Find where the given text appears and provide that cell's center as [x, y] coordinate. 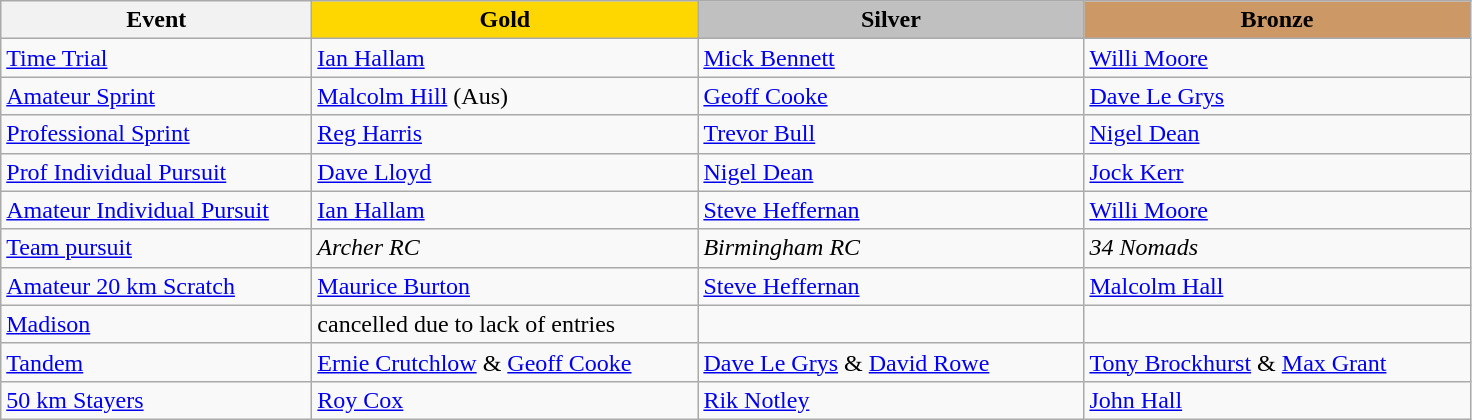
Mick Bennett [891, 58]
34 Nomads [1277, 248]
Prof Individual Pursuit [156, 172]
Amateur Sprint [156, 96]
Dave Le Grys & David Rowe [891, 362]
Roy Cox [505, 400]
Trevor Bull [891, 134]
Maurice Burton [505, 286]
cancelled due to lack of entries [505, 324]
Time Trial [156, 58]
Geoff Cooke [891, 96]
Malcolm Hill (Aus) [505, 96]
Jock Kerr [1277, 172]
Gold [505, 20]
Amateur 20 km Scratch [156, 286]
Dave Lloyd [505, 172]
Amateur Individual Pursuit [156, 210]
Professional Sprint [156, 134]
Birmingham RC [891, 248]
Team pursuit [156, 248]
Malcolm Hall [1277, 286]
Tony Brockhurst & Max Grant [1277, 362]
Dave Le Grys [1277, 96]
Tandem [156, 362]
Reg Harris [505, 134]
Rik Notley [891, 400]
John Hall [1277, 400]
Ernie Crutchlow & Geoff Cooke [505, 362]
Bronze [1277, 20]
Event [156, 20]
Madison [156, 324]
Archer RC [505, 248]
50 km Stayers [156, 400]
Silver [891, 20]
